Return (X, Y) of the center of cell containing provided text 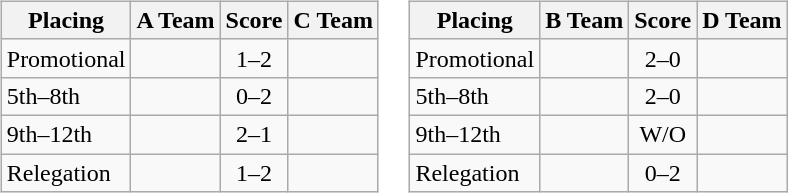
A Team (176, 20)
D Team (742, 20)
2–1 (254, 134)
B Team (584, 20)
W/O (663, 134)
C Team (333, 20)
